Search for the cell housing the specified text and yield its (x, y) center coordinate. 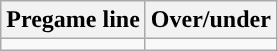
Over/under (210, 20)
Pregame line (74, 20)
